Output the [X, Y] coordinate of the center of the cell containing the given text.  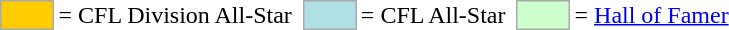
= CFL Division All-Star [175, 15]
= CFL All-Star [433, 15]
